Determine the (X, Y) coordinate at the center of the cell enclosing the given text.  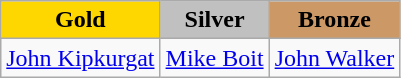
Mike Boit (214, 58)
John Kipkurgat (80, 58)
Silver (214, 20)
Gold (80, 20)
John Walker (334, 58)
Bronze (334, 20)
